Detect which cell encompasses the target text, then output its [x, y] center coordinate. 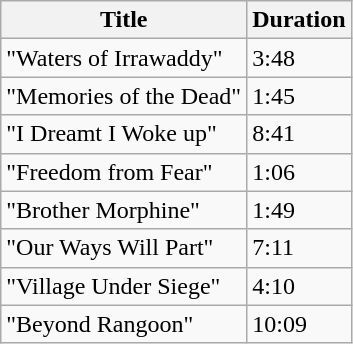
"Memories of the Dead" [124, 96]
"I Dreamt I Woke up" [124, 134]
"Our Ways Will Part" [124, 248]
10:09 [299, 324]
"Village Under Siege" [124, 286]
"Beyond Rangoon" [124, 324]
1:49 [299, 210]
"Brother Morphine" [124, 210]
"Freedom from Fear" [124, 172]
"Waters of Irrawaddy" [124, 58]
1:45 [299, 96]
7:11 [299, 248]
3:48 [299, 58]
8:41 [299, 134]
Title [124, 20]
4:10 [299, 286]
1:06 [299, 172]
Duration [299, 20]
